For the text-containing cell, return its midpoint in (x, y) coordinate format. 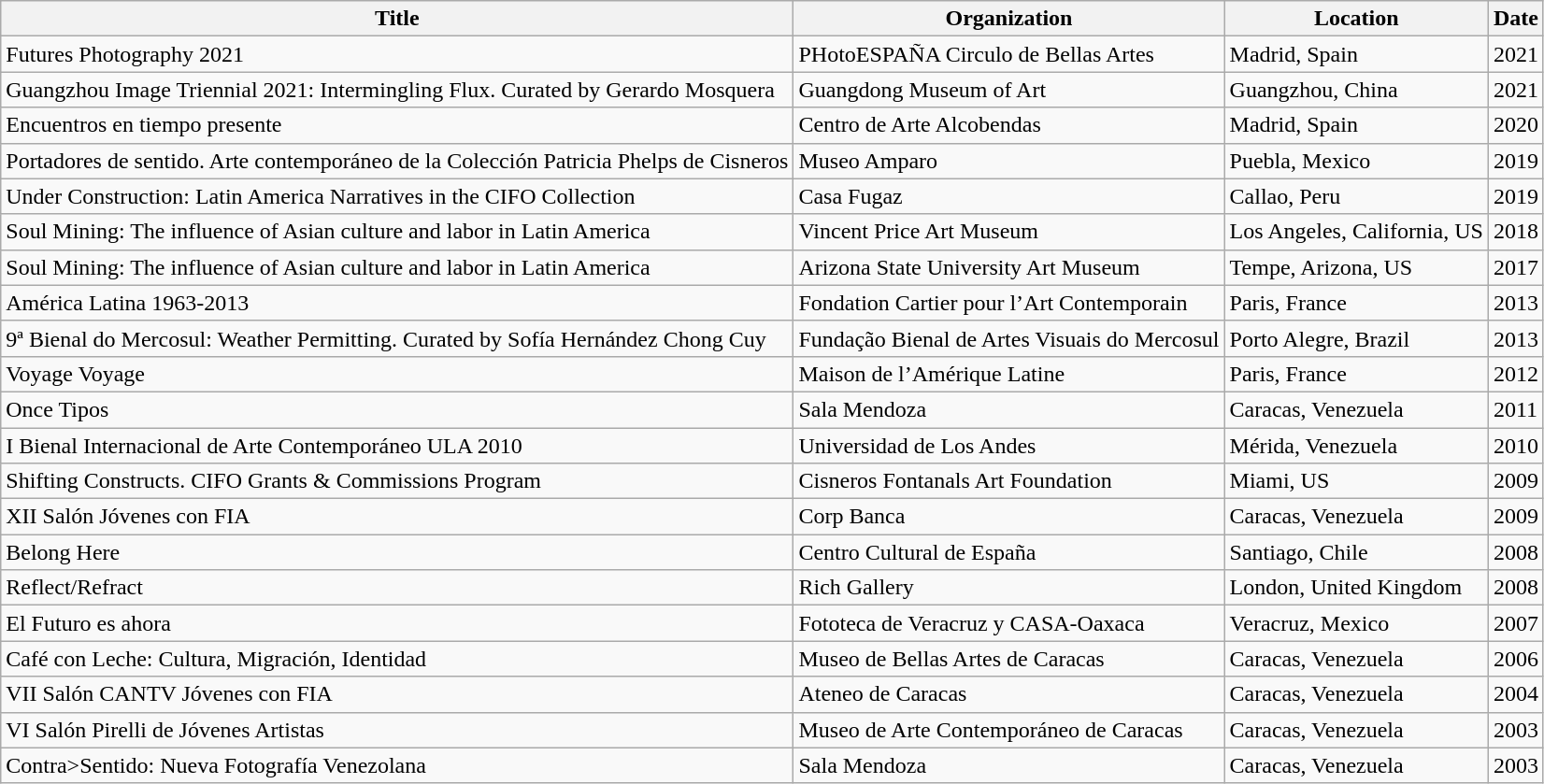
Casa Fugaz (1009, 196)
Under Construction: Latin America Narratives in the CIFO Collection (397, 196)
2004 (1516, 694)
Santiago, Chile (1356, 552)
Voyage Voyage (397, 374)
Arizona State University Art Museum (1009, 267)
Guangzhou, China (1356, 90)
Organization (1009, 19)
Belong Here (397, 552)
2006 (1516, 659)
2020 (1516, 125)
2007 (1516, 623)
Vincent Price Art Museum (1009, 232)
Guangdong Museum of Art (1009, 90)
Museo de Arte Contemporáneo de Caracas (1009, 730)
I Bienal Internacional de Arte Contemporáneo ULA 2010 (397, 446)
Futures Photography 2021 (397, 54)
Title (397, 19)
2018 (1516, 232)
Fondation Cartier pour l’Art Contemporain (1009, 303)
Mérida, Venezuela (1356, 446)
Centro Cultural de España (1009, 552)
Museo de Bellas Artes de Caracas (1009, 659)
Encuentros en tiempo presente (397, 125)
Contra>Sentido: Nueva Fotografía Venezolana (397, 765)
Cisneros Fontanals Art Foundation (1009, 481)
Café con Leche: Cultura, Migración, Identidad (397, 659)
London, United Kingdom (1356, 588)
Fototeca de Veracruz y CASA-Oaxaca (1009, 623)
Once Tipos (397, 409)
Callao, Peru (1356, 196)
Veracruz, Mexico (1356, 623)
VI Salón Pirelli de Jóvenes Artistas (397, 730)
Guangzhou Image Triennial 2021: Intermingling Flux. Curated by Gerardo Mosquera (397, 90)
Porto Alegre, Brazil (1356, 338)
Date (1516, 19)
El Futuro es ahora (397, 623)
9ª Bienal do Mercosul: Weather Permitting. Curated by Sofía Hernández Chong Cuy (397, 338)
Miami, US (1356, 481)
Museo Amparo (1009, 161)
2011 (1516, 409)
Ateneo de Caracas (1009, 694)
2012 (1516, 374)
Location (1356, 19)
Tempe, Arizona, US (1356, 267)
XII Salón Jóvenes con FIA (397, 517)
Corp Banca (1009, 517)
Maison de l’Amérique Latine (1009, 374)
VII Salón CANTV Jóvenes con FIA (397, 694)
Puebla, Mexico (1356, 161)
Rich Gallery (1009, 588)
Los Angeles, California, US (1356, 232)
2010 (1516, 446)
2017 (1516, 267)
PHotoESPAÑA Circulo de Bellas Artes (1009, 54)
Universidad de Los Andes (1009, 446)
América Latina 1963-2013 (397, 303)
Portadores de sentido. Arte contemporáneo de la Colección Patricia Phelps de Cisneros (397, 161)
Shifting Constructs. CIFO Grants & Commissions Program (397, 481)
Centro de Arte Alcobendas (1009, 125)
Reflect/Refract (397, 588)
Fundação Bienal de Artes Visuais do Mercosul (1009, 338)
